Detect which cell encompasses the target text, then output its [X, Y] center coordinate. 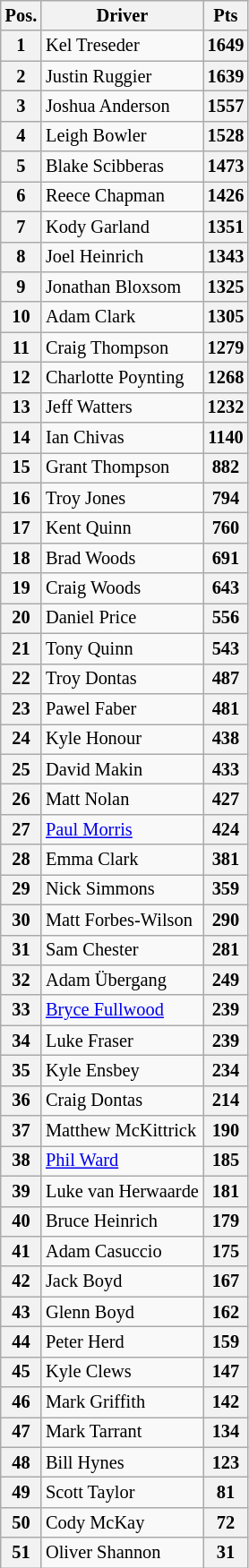
Matt Forbes-Wilson [122, 920]
Grant Thompson [122, 467]
556 [226, 618]
181 [226, 1191]
Scott Taylor [122, 1493]
1639 [226, 76]
14 [21, 438]
36 [21, 1101]
427 [226, 799]
17 [21, 527]
38 [21, 1161]
Adam Übergang [122, 980]
Jeff Watters [122, 407]
45 [21, 1372]
167 [226, 1281]
1279 [226, 347]
Reece Chapman [122, 196]
Matthew McKittrick [122, 1131]
10 [21, 317]
48 [21, 1462]
1140 [226, 438]
Charlotte Poynting [122, 377]
50 [21, 1522]
34 [21, 1041]
1343 [226, 257]
487 [226, 679]
134 [226, 1432]
123 [226, 1462]
1305 [226, 317]
Kyle Honour [122, 739]
Craig Woods [122, 588]
Troy Jones [122, 498]
290 [226, 920]
147 [226, 1372]
51 [21, 1553]
760 [226, 527]
Kody Garland [122, 227]
40 [21, 1221]
26 [21, 799]
691 [226, 558]
32 [21, 980]
Adam Casuccio [122, 1251]
29 [21, 889]
21 [21, 648]
882 [226, 467]
Bryce Fullwood [122, 1010]
1325 [226, 287]
1268 [226, 377]
3 [21, 106]
Kent Quinn [122, 527]
43 [21, 1312]
Mark Griffith [122, 1402]
Nick Simmons [122, 889]
11 [21, 347]
15 [21, 467]
9 [21, 287]
Daniel Price [122, 618]
Glenn Boyd [122, 1312]
281 [226, 950]
Kyle Clews [122, 1372]
12 [21, 377]
4 [21, 136]
Adam Clark [122, 317]
19 [21, 588]
234 [226, 1070]
438 [226, 739]
Jonathan Bloxsom [122, 287]
7 [21, 227]
30 [21, 920]
49 [21, 1493]
20 [21, 618]
18 [21, 558]
Emma Clark [122, 860]
543 [226, 648]
42 [21, 1281]
Craig Dontas [122, 1101]
Sam Chester [122, 950]
Joel Heinrich [122, 257]
6 [21, 196]
481 [226, 708]
Bill Hynes [122, 1462]
424 [226, 829]
Justin Ruggier [122, 76]
162 [226, 1312]
142 [226, 1402]
179 [226, 1221]
185 [226, 1161]
2 [21, 76]
175 [226, 1251]
1528 [226, 136]
39 [21, 1191]
249 [226, 980]
23 [21, 708]
214 [226, 1101]
13 [21, 407]
8 [21, 257]
47 [21, 1432]
Tony Quinn [122, 648]
Ian Chivas [122, 438]
24 [21, 739]
433 [226, 769]
44 [21, 1341]
22 [21, 679]
Craig Thompson [122, 347]
1649 [226, 46]
46 [21, 1402]
Leigh Bowler [122, 136]
28 [21, 860]
16 [21, 498]
Troy Dontas [122, 679]
Phil Ward [122, 1161]
Bruce Heinrich [122, 1221]
Pawel Faber [122, 708]
Peter Herd [122, 1341]
Paul Morris [122, 829]
Joshua Anderson [122, 106]
Mark Tarrant [122, 1432]
41 [21, 1251]
Matt Nolan [122, 799]
25 [21, 769]
33 [21, 1010]
Brad Woods [122, 558]
27 [21, 829]
37 [21, 1131]
81 [226, 1493]
35 [21, 1070]
Blake Scibberas [122, 167]
Pts [226, 15]
Pos. [21, 15]
Oliver Shannon [122, 1553]
David Makin [122, 769]
1473 [226, 167]
1 [21, 46]
794 [226, 498]
1232 [226, 407]
Driver [122, 15]
72 [226, 1522]
5 [21, 167]
643 [226, 588]
Jack Boyd [122, 1281]
381 [226, 860]
Cody McKay [122, 1522]
159 [226, 1341]
Luke Fraser [122, 1041]
Luke van Herwaarde [122, 1191]
1426 [226, 196]
359 [226, 889]
1557 [226, 106]
Kel Treseder [122, 46]
1351 [226, 227]
190 [226, 1131]
Kyle Ensbey [122, 1070]
